Scan for the cell matching the given text and deliver its (x, y) coordinate at center. 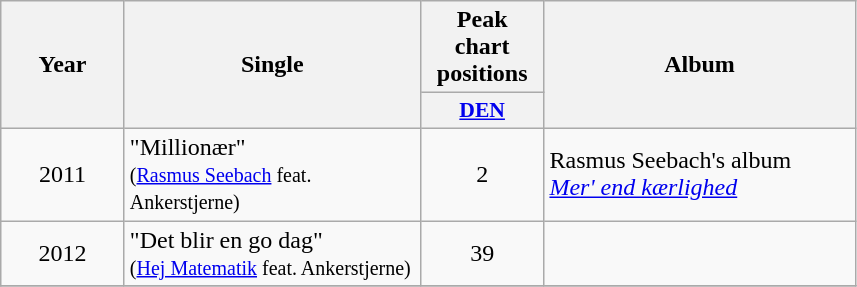
2 (482, 174)
Album (700, 65)
Year (63, 65)
"Millionær" (Rasmus Seebach feat. Ankerstjerne) (272, 174)
DEN (482, 111)
2011 (63, 174)
Rasmus Seebach's album Mer' end kærlighed (700, 174)
Peak chart positions (482, 47)
2012 (63, 252)
"Det blir en go dag" (Hej Matematik feat. Ankerstjerne) (272, 252)
Single (272, 65)
39 (482, 252)
